Locate the cell with the specified text and output its [x, y] center coordinate. 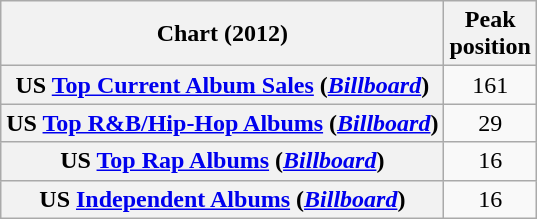
US Top Rap Albums (Billboard) [222, 161]
US Independent Albums (Billboard) [222, 199]
29 [490, 123]
Peakposition [490, 34]
US Top Current Album Sales (Billboard) [222, 85]
161 [490, 85]
Chart (2012) [222, 34]
US Top R&B/Hip-Hop Albums (Billboard) [222, 123]
